Search for the cell housing the specified text and yield its (x, y) center coordinate. 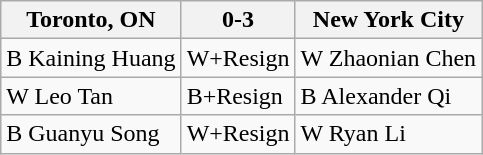
New York City (388, 20)
W Leo Tan (91, 96)
B Kaining Huang (91, 58)
W Ryan Li (388, 134)
Toronto, ON (91, 20)
W Zhaonian Chen (388, 58)
B+Resign (238, 96)
0-3 (238, 20)
B Guanyu Song (91, 134)
B Alexander Qi (388, 96)
